Capture the cell that displays the provided text and extract its [X, Y] central coordinate. 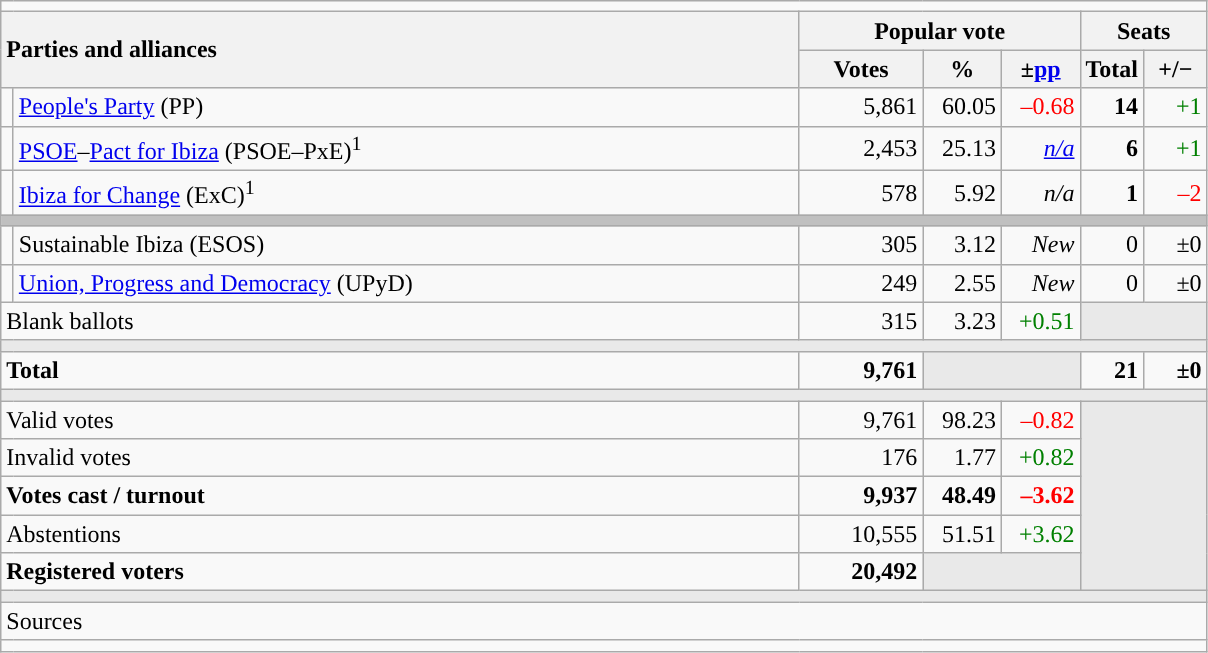
249 [861, 283]
+0.51 [1040, 321]
3.23 [962, 321]
–2 [1176, 194]
Seats [1144, 31]
5.92 [962, 194]
98.23 [962, 420]
60.05 [962, 107]
9,937 [861, 496]
Valid votes [400, 420]
48.49 [962, 496]
6 [1112, 148]
Popular vote [940, 31]
–0.82 [1040, 420]
21 [1112, 370]
25.13 [962, 148]
Ibiza for Change (ExC)1 [406, 194]
5,861 [861, 107]
305 [861, 245]
Invalid votes [400, 458]
+3.62 [1040, 534]
578 [861, 194]
176 [861, 458]
Union, Progress and Democracy (UPyD) [406, 283]
Registered voters [400, 572]
Abstentions [400, 534]
Votes cast / turnout [400, 496]
2,453 [861, 148]
PSOE–Pact for Ibiza (PSOE–PxE)1 [406, 148]
+0.82 [1040, 458]
10,555 [861, 534]
14 [1112, 107]
51.51 [962, 534]
People's Party (PP) [406, 107]
Sustainable Ibiza (ESOS) [406, 245]
1.77 [962, 458]
3.12 [962, 245]
±pp [1040, 69]
1 [1112, 194]
+/− [1176, 69]
–0.68 [1040, 107]
315 [861, 321]
% [962, 69]
Votes [861, 69]
Sources [604, 621]
Parties and alliances [400, 50]
Blank ballots [400, 321]
2.55 [962, 283]
–3.62 [1040, 496]
20,492 [861, 572]
